Identify which cell holds the provided text, then report its (X, Y) central coordinate. 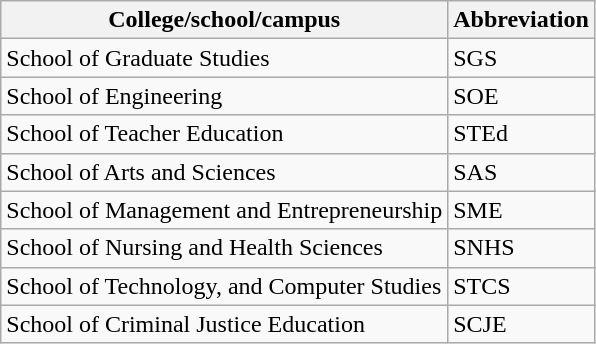
School of Management and Entrepreneurship (224, 210)
SME (522, 210)
School of Graduate Studies (224, 58)
School of Technology, and Computer Studies (224, 286)
STCS (522, 286)
Abbreviation (522, 20)
School of Teacher Education (224, 134)
College/school/campus (224, 20)
SAS (522, 172)
SCJE (522, 324)
School of Arts and Sciences (224, 172)
SOE (522, 96)
School of Nursing and Health Sciences (224, 248)
School of Engineering (224, 96)
School of Criminal Justice Education (224, 324)
SGS (522, 58)
SNHS (522, 248)
STEd (522, 134)
